Pinpoint the cell where the given text exists, returning its [x, y] midpoint coordinate. 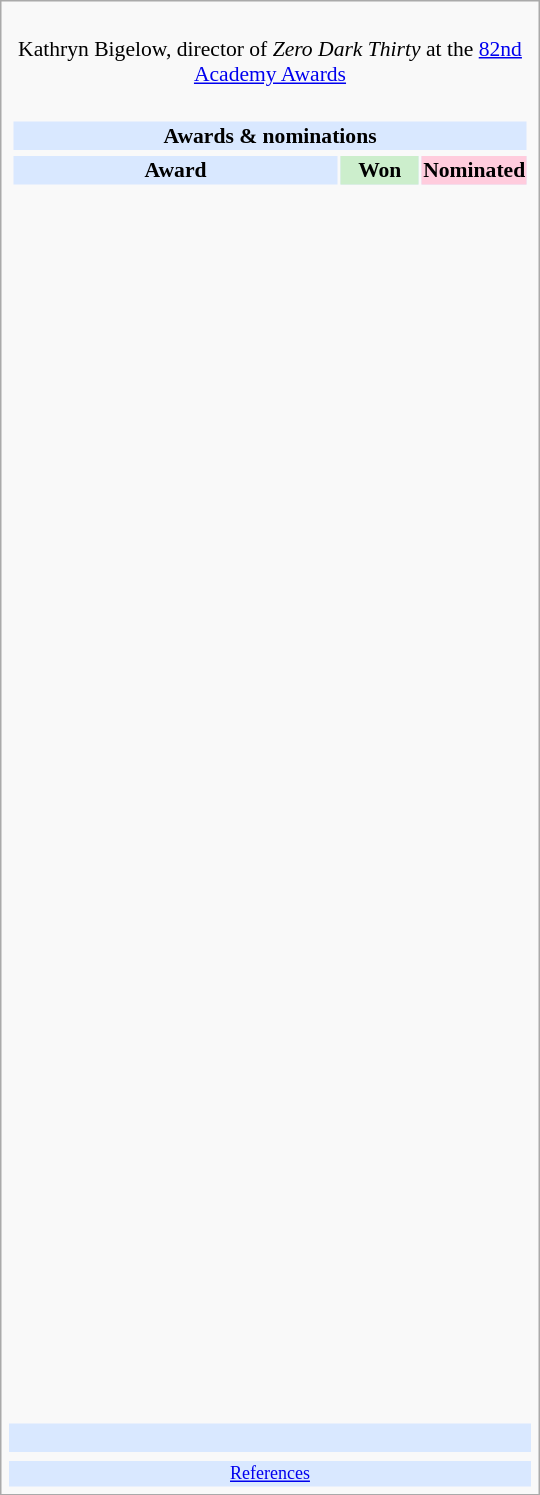
Won [380, 170]
Kathryn Bigelow, director of Zero Dark Thirty at the 82nd Academy Awards [270, 49]
Nominated [474, 170]
Award [175, 170]
References [270, 1474]
Awards & nominations Award Won Nominated [270, 756]
Awards & nominations [270, 135]
